Locate the cell with the specified text and output its [x, y] center coordinate. 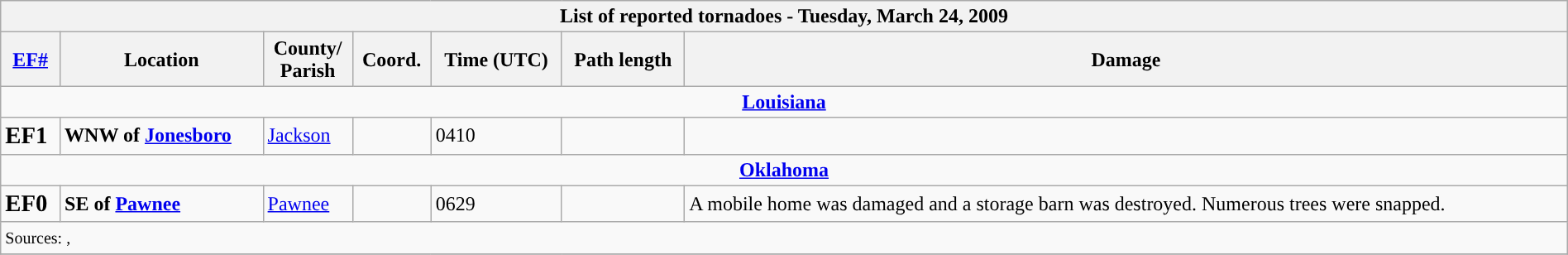
County/Parish [308, 60]
Location [162, 60]
Path length [624, 60]
Jackson [308, 136]
Oklahoma [784, 170]
Louisiana [784, 102]
Time (UTC) [496, 60]
Sources: , [784, 238]
List of reported tornadoes - Tuesday, March 24, 2009 [784, 17]
SE of Pawnee [162, 204]
WNW of Jonesboro [162, 136]
EF0 [31, 204]
EF1 [31, 136]
0410 [496, 136]
Coord. [392, 60]
A mobile home was damaged and a storage barn was destroyed. Numerous trees were snapped. [1126, 204]
Damage [1126, 60]
EF# [31, 60]
0629 [496, 204]
Pawnee [308, 204]
